Output the (x, y) coordinate of the center of the cell containing the given text.  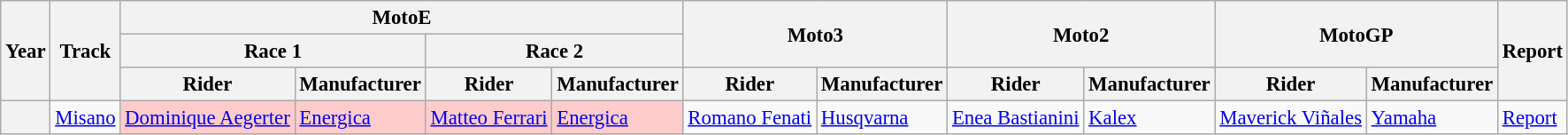
Kalex (1149, 118)
Year (26, 52)
Moto2 (1081, 34)
MotoGP (1357, 34)
Race 2 (554, 52)
MotoE (402, 18)
Enea Bastianini (1016, 118)
Maverick Viñales (1290, 118)
Husqvarna (881, 118)
Race 1 (273, 52)
Misano (85, 118)
Dominique Aegerter (207, 118)
Track (85, 52)
Matteo Ferrari (488, 118)
Moto3 (816, 34)
Yamaha (1432, 118)
Romano Fenati (749, 118)
